Capture the cell that displays the provided text and extract its (x, y) central coordinate. 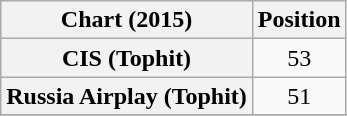
53 (299, 58)
51 (299, 96)
Russia Airplay (Tophit) (127, 96)
CIS (Tophit) (127, 58)
Position (299, 20)
Chart (2015) (127, 20)
